Extract the [x, y] coordinate from the center of the cell holding the provided text.  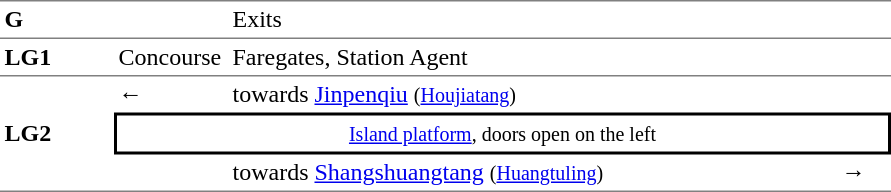
Island platform, doors open on the left [502, 133]
towards Jinpenqiu (Houjiatang) [532, 94]
LG2 [57, 134]
Exits [532, 20]
← [171, 94]
Concourse [171, 58]
LG1 [57, 58]
towards Shangshuangtang (Huangtuling) [532, 173]
G [57, 20]
→ [864, 173]
Faregates, Station Agent [532, 58]
